Scan for the cell matching the given text and deliver its (X, Y) coordinate at center. 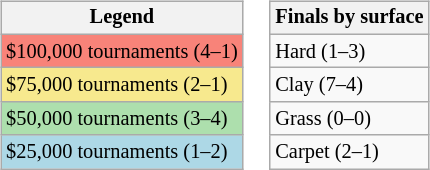
$75,000 tournaments (2–1) (122, 85)
Clay (7–4) (349, 85)
$25,000 tournaments (1–2) (122, 152)
$50,000 tournaments (3–4) (122, 119)
Finals by surface (349, 18)
Hard (1–3) (349, 51)
Grass (0–0) (349, 119)
Carpet (2–1) (349, 152)
$100,000 tournaments (4–1) (122, 51)
Legend (122, 18)
